Capture the cell that displays the provided text and extract its [x, y] central coordinate. 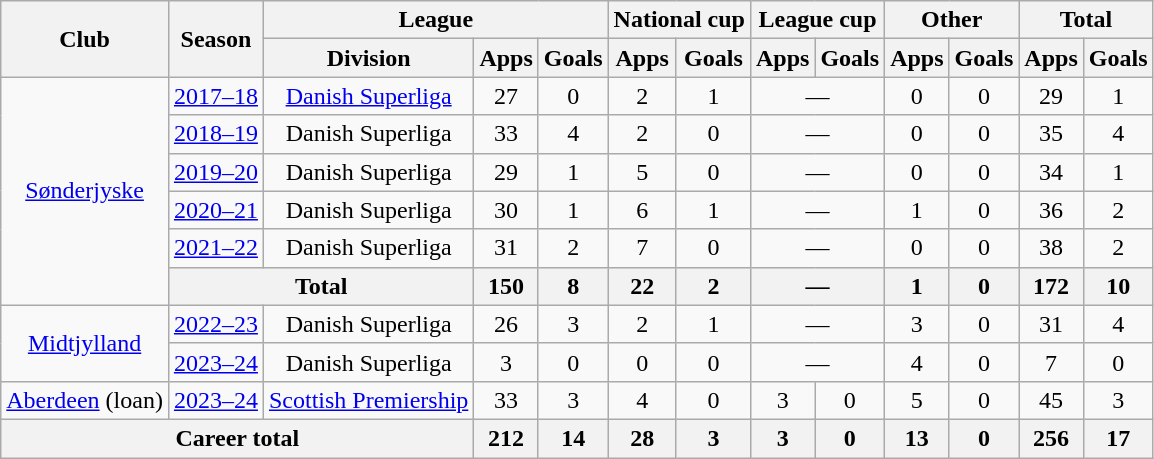
10 [1118, 286]
36 [1051, 210]
Aberdeen (loan) [85, 400]
League cup [817, 20]
Division [368, 58]
Other [952, 20]
30 [506, 210]
Season [216, 39]
Sønderjyske [85, 191]
Midtjylland [85, 343]
34 [1051, 172]
17 [1118, 438]
28 [642, 438]
6 [642, 210]
League [436, 20]
National cup [679, 20]
38 [1051, 248]
26 [506, 324]
2018–19 [216, 134]
Scottish Premiership [368, 400]
172 [1051, 286]
22 [642, 286]
35 [1051, 134]
2021–22 [216, 248]
45 [1051, 400]
150 [506, 286]
2017–18 [216, 96]
2022–23 [216, 324]
13 [917, 438]
27 [506, 96]
2020–21 [216, 210]
256 [1051, 438]
Career total [238, 438]
2019–20 [216, 172]
212 [506, 438]
8 [573, 286]
14 [573, 438]
Club [85, 39]
